For the text-containing cell, return its midpoint in [X, Y] coordinate format. 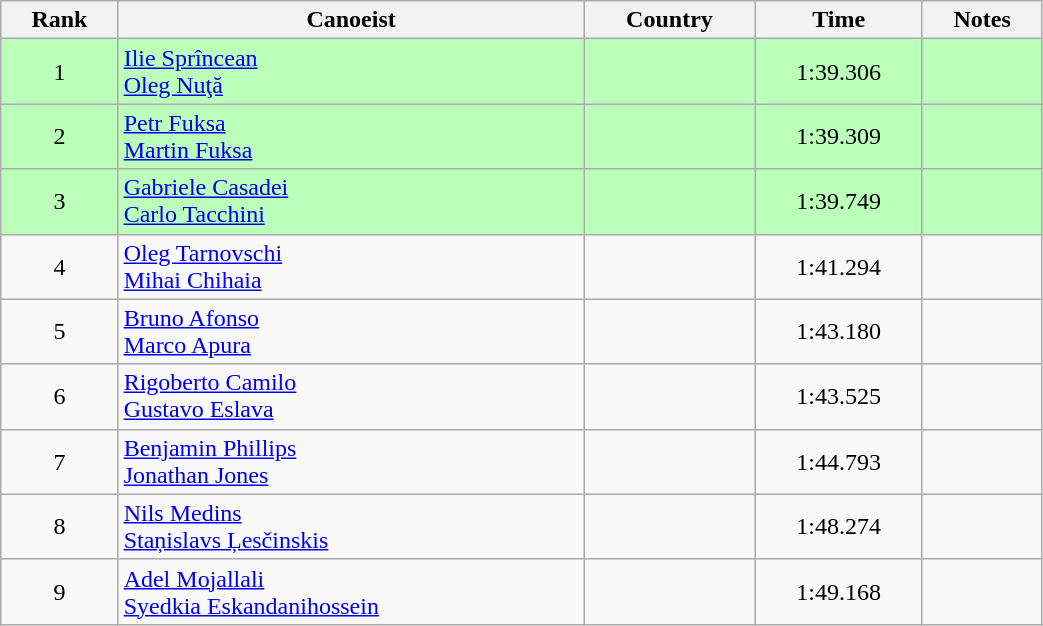
Country [670, 20]
1:48.274 [838, 526]
7 [60, 462]
1 [60, 72]
Canoeist [351, 20]
4 [60, 266]
Adel MojallaliSyedkia Eskandanihossein [351, 592]
Ilie SprînceanOleg Nuţă [351, 72]
1:44.793 [838, 462]
1:39.309 [838, 136]
Rank [60, 20]
5 [60, 332]
Oleg TarnovschiMihai Chihaia [351, 266]
1:43.525 [838, 396]
1:39.749 [838, 202]
Bruno AfonsoMarco Apura [351, 332]
Notes [982, 20]
Benjamin PhillipsJonathan Jones [351, 462]
3 [60, 202]
9 [60, 592]
Time [838, 20]
1:43.180 [838, 332]
6 [60, 396]
8 [60, 526]
Gabriele CasadeiCarlo Tacchini [351, 202]
Rigoberto CamiloGustavo Eslava [351, 396]
1:41.294 [838, 266]
1:49.168 [838, 592]
Nils MedinsStaņislavs Ļesčinskis [351, 526]
1:39.306 [838, 72]
Petr FuksaMartin Fuksa [351, 136]
2 [60, 136]
